Find where the given text appears and provide that cell's center as (X, Y) coordinate. 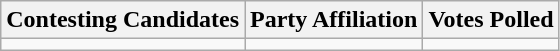
Votes Polled (491, 20)
Party Affiliation (334, 20)
Contesting Candidates (123, 20)
